Find where the given text appears and provide that cell's center as (X, Y) coordinate. 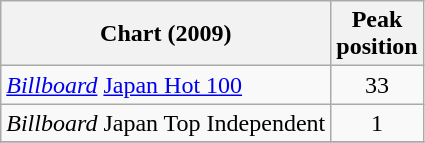
Billboard Japan Hot 100 (166, 85)
Chart (2009) (166, 34)
Billboard Japan Top Independent (166, 123)
Peakposition (377, 34)
1 (377, 123)
33 (377, 85)
